Extract the [X, Y] coordinate from the center of the cell holding the provided text.  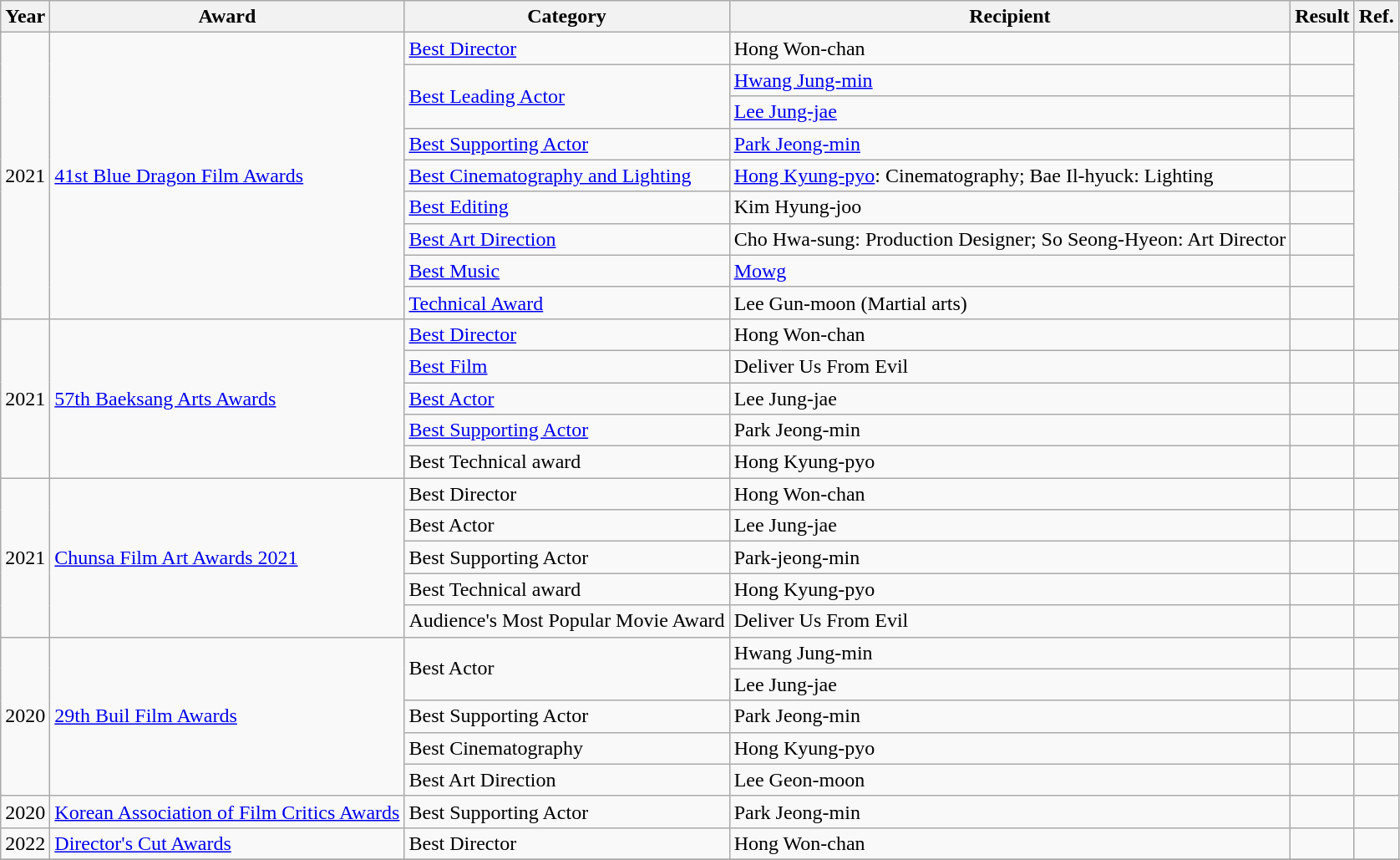
Award [227, 17]
41st Blue Dragon Film Awards [227, 176]
Mowg [1010, 271]
Year [25, 17]
Technical Award [566, 303]
Best Editing [566, 207]
Best Music [566, 271]
Recipient [1010, 17]
Best Cinematography [566, 748]
Director's Cut Awards [227, 843]
Best Leading Actor [566, 96]
Best Cinematography and Lighting [566, 176]
Cho Hwa-sung: Production Designer; So Seong-Hyeon: Art Director [1010, 239]
Hong Kyung-pyo: Cinematography; Bae Il-hyuck: Lighting [1010, 176]
Park-jeong-min [1010, 557]
Best Film [566, 366]
Category [566, 17]
Chunsa Film Art Awards 2021 [227, 557]
Kim Hyung-joo [1010, 207]
Result [1322, 17]
2022 [25, 843]
Lee Gun-moon (Martial arts) [1010, 303]
Korean Association of Film Critics Awards [227, 812]
Lee Geon-moon [1010, 780]
Ref. [1377, 17]
57th Baeksang Arts Awards [227, 398]
29th Buil Film Awards [227, 716]
Audience's Most Popular Movie Award [566, 621]
